Provide the [x, y] coordinate of the cell's center where the given text is located.  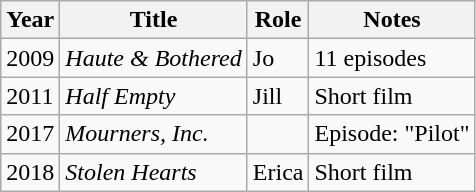
2011 [30, 96]
2009 [30, 58]
Erica [278, 172]
Role [278, 20]
Half Empty [154, 96]
Mourners, Inc. [154, 134]
2017 [30, 134]
Title [154, 20]
Episode: "Pilot" [392, 134]
Stolen Hearts [154, 172]
2018 [30, 172]
11 episodes [392, 58]
Year [30, 20]
Notes [392, 20]
Jill [278, 96]
Jo [278, 58]
Haute & Bothered [154, 58]
